Scan for the cell matching the given text and deliver its [X, Y] coordinate at center. 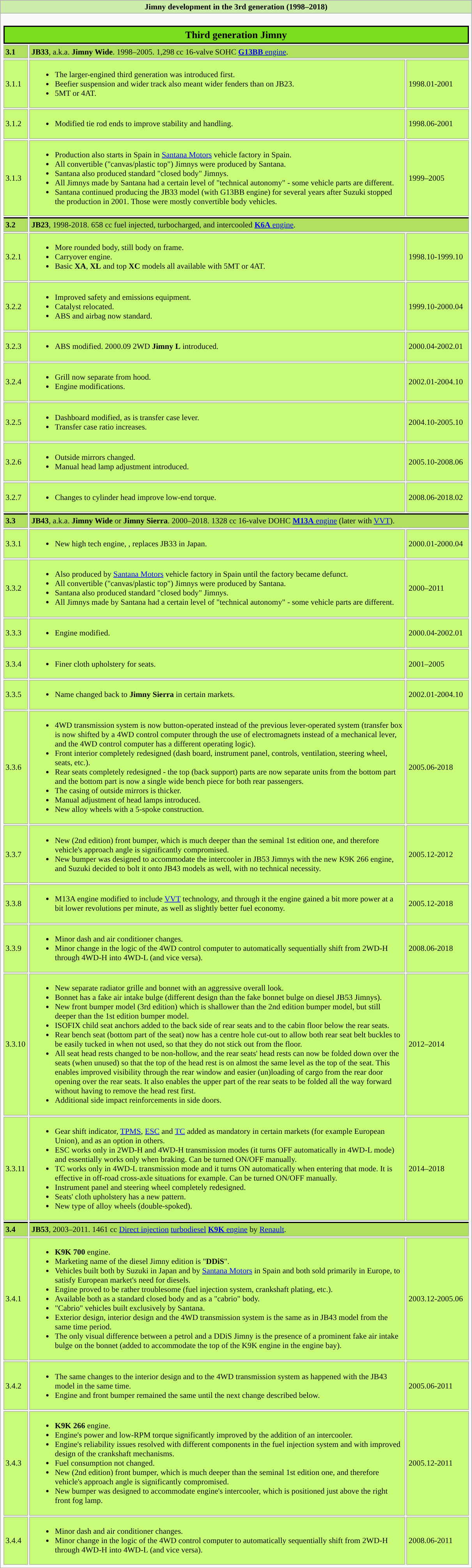
3.3.4 [16, 664]
3.3.2 [16, 588]
JB43, a.k.a. Jimny Wide or Jimny Sierra. 2000–2018. 1328 cc 16-valve DOHC M13A engine (later with VVT). [249, 520]
2008.06-2011 [438, 1541]
2012–2014 [438, 1044]
2001–2005 [438, 664]
Finer cloth upholstery for seats. [217, 664]
Outside mirrors changed.Manual head lamp adjustment introduced. [217, 462]
3.2.5 [16, 422]
JB53, 2003–2011. 1461 cc Direct injection turbodiesel K9K engine by Renault. [249, 1229]
JB33, a.k.a. Jimny Wide. 1998–2005. 1,298 cc 16-valve SOHC G13BB engine. [249, 51]
3.3.9 [16, 948]
3.1.3 [16, 178]
Changes to cylinder head improve low-end torque. [217, 497]
3.2.2 [16, 306]
Third generation Jimny [236, 35]
3.3.1 [16, 544]
JB23, 1998-2018. 658 cc fuel injected, turbocharged, and intercooled K6A engine. [249, 224]
3.3.7 [16, 854]
Dashboard modified, as is transfer case lever.Transfer case ratio increases. [217, 422]
3.3 [16, 520]
3.2.4 [16, 382]
2000–2011 [438, 588]
More rounded body, still body on frame.Carryover engine.Basic XA, XL and top XC models all available with 5MT or 4AT. [217, 257]
2008.06-2018 [438, 948]
3.4.1 [16, 1299]
2005.12-2018 [438, 903]
1998.10-1999.10 [438, 257]
2004.10-2005.10 [438, 422]
3.3.10 [16, 1044]
3.2.7 [16, 497]
Engine modified. [217, 633]
3.3.8 [16, 903]
2008.06-2018.02 [438, 497]
3.3.3 [16, 633]
3.1.1 [16, 84]
New high tech engine, , replaces JB33 in Japan. [217, 544]
3.4.4 [16, 1541]
1998.06-2001 [438, 124]
Grill now separate from hood.Engine modifications. [217, 382]
3.1.2 [16, 124]
ABS modified. 2000.09 2WD Jimny L introduced. [217, 347]
3.3.6 [16, 767]
2005.12-2011 [438, 1463]
3.2.3 [16, 347]
3.1 [16, 51]
The larger-engined third generation was introduced first. Beefier suspension and wider track also meant wider fenders than on JB23.5MT or 4AT. [217, 84]
Name changed back to Jimny Sierra in certain markets. [217, 695]
3.4.2 [16, 1386]
3.2.1 [16, 257]
2005.06-2018 [438, 767]
Improved safety and emissions equipment.Catalyst relocated.ABS and airbag now standard. [217, 306]
1998.01-2001 [438, 84]
3.3.11 [16, 1169]
3.4 [16, 1229]
2005.10-2008.06 [438, 462]
Jimny development in the 3rd generation (1998–2018) [236, 7]
Modified tie rod ends to improve stability and handling. [217, 124]
3.2 [16, 224]
2003.12-2005.06 [438, 1299]
3.2.6 [16, 462]
2014–2018 [438, 1169]
2005.06-2011 [438, 1386]
3.4.3 [16, 1463]
2000.01-2000.04 [438, 544]
2005.12-2012 [438, 854]
1999.10-2000.04 [438, 306]
3.3.5 [16, 695]
1999–2005 [438, 178]
